Pinpoint the cell where the given text exists, returning its (x, y) midpoint coordinate. 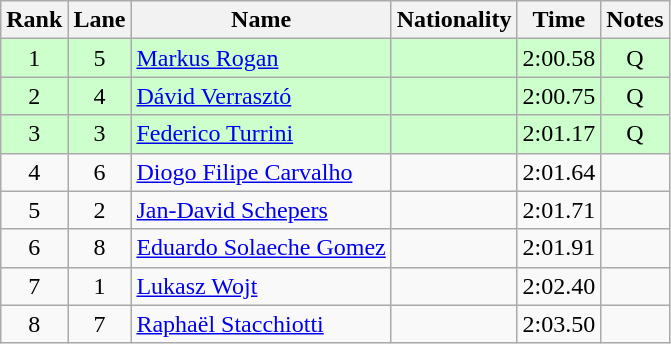
2:01.71 (559, 210)
2:03.50 (559, 324)
Jan-David Schepers (261, 210)
2:01.91 (559, 248)
Markus Rogan (261, 58)
Federico Turrini (261, 134)
2:02.40 (559, 286)
Time (559, 20)
Diogo Filipe Carvalho (261, 172)
2:01.64 (559, 172)
Dávid Verrasztó (261, 96)
Rank (34, 20)
2:00.75 (559, 96)
Lukasz Wojt (261, 286)
2:01.17 (559, 134)
Nationality (454, 20)
Notes (635, 20)
Name (261, 20)
Eduardo Solaeche Gomez (261, 248)
Raphaël Stacchiotti (261, 324)
2:00.58 (559, 58)
Lane (100, 20)
